Determine the (x, y) coordinate at the center of the cell enclosing the given text.  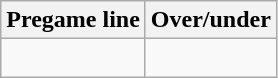
Over/under (210, 20)
Pregame line (74, 20)
